Return [X, Y] of the center of cell containing provided text 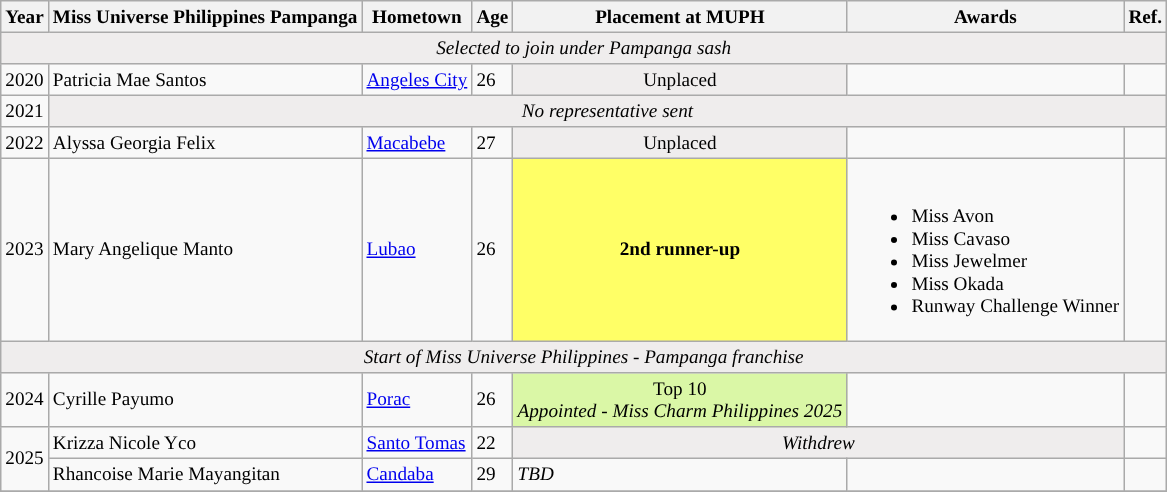
Withdrew [818, 443]
Hometown [417, 17]
Porac [417, 400]
Placement at MUPH [680, 17]
Angeles City [417, 80]
TBD [680, 475]
No representative sent [607, 111]
Ref. [1146, 17]
2023 [25, 250]
Alyssa Georgia Felix [205, 143]
2024 [25, 400]
Mary Angelique Manto [205, 250]
Krizza Nicole Yco [205, 443]
Top 10 Appointed - Miss Charm Philippines 2025 [680, 400]
Age [492, 17]
Awards [986, 17]
Macabebe [417, 143]
29 [492, 475]
2020 [25, 80]
2022 [25, 143]
2021 [25, 111]
Rhancoise Marie Mayangitan [205, 475]
Miss Universe Philippines Pampanga [205, 17]
Cyrille Payumo [205, 400]
2025 [25, 458]
2nd runner-up [680, 250]
Year [25, 17]
Miss AvonMiss CavasoMiss JewelmerMiss OkadaRunway Challenge Winner [986, 250]
Candaba [417, 475]
Selected to join under Pampanga sash [584, 48]
22 [492, 443]
Patricia Mae Santos [205, 80]
Start of Miss Universe Philippines - Pampanga franchise [584, 357]
Santo Tomas [417, 443]
27 [492, 143]
Lubao [417, 250]
